Search for the cell housing the specified text and yield its [x, y] center coordinate. 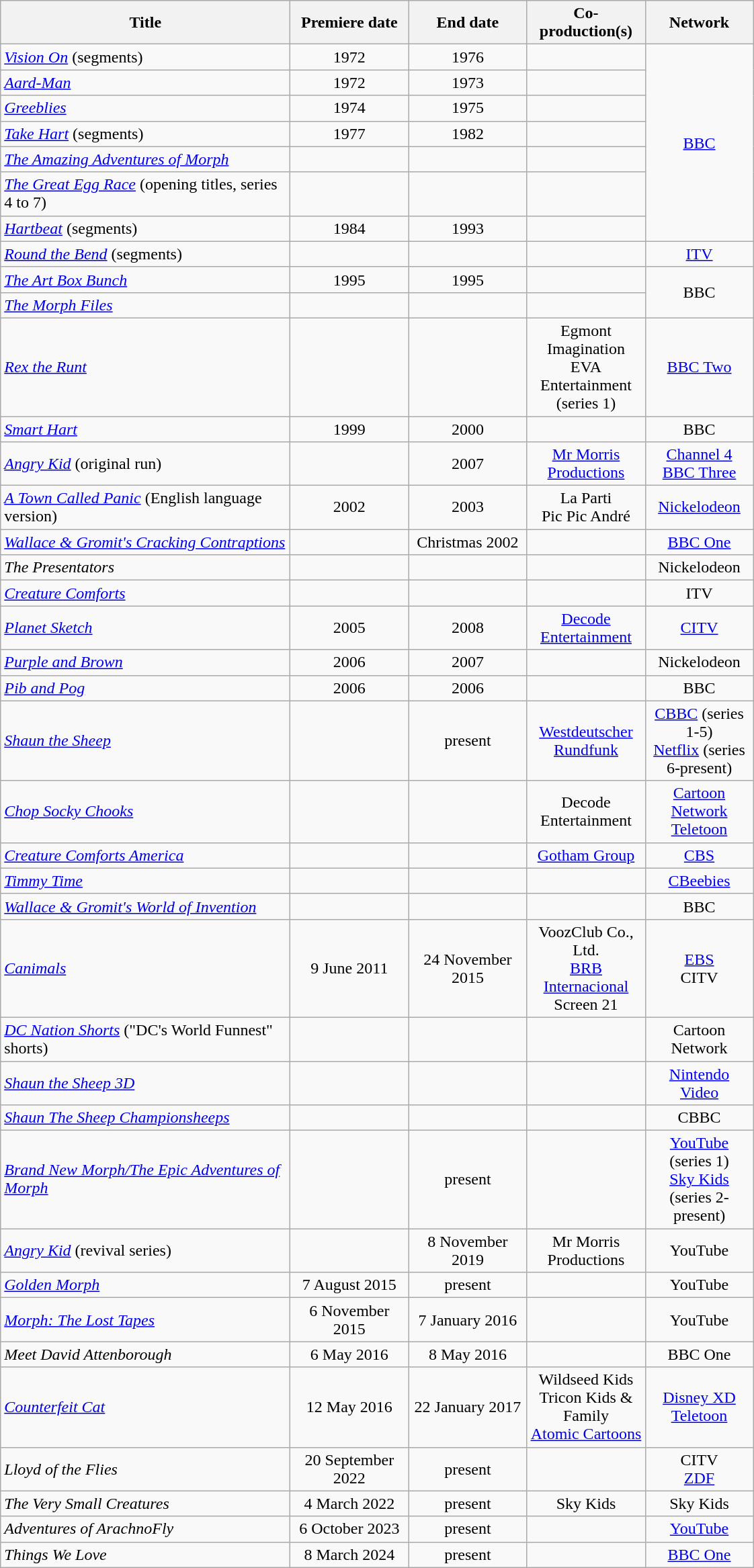
CITVZDF [699, 1469]
Morph: The Lost Tapes [145, 1319]
1999 [349, 429]
1993 [468, 228]
Title [145, 23]
1975 [468, 108]
6 October 2023 [349, 1529]
CBeebies [699, 881]
Disney XDTeletoon [699, 1407]
Angry Kid (original run) [145, 464]
CBS [699, 855]
Creature Comforts America [145, 855]
Brand New Morph/The Epic Adventures of Morph [145, 1180]
CITV [699, 627]
7 August 2015 [349, 1285]
Greeblies [145, 108]
Wallace & Gromit's World of Invention [145, 906]
Round the Bend (segments) [145, 254]
24 November 2015 [468, 968]
Premiere date [349, 23]
BBC Two [699, 367]
2008 [468, 627]
CBBC [699, 1118]
Shaun The Sheep Championsheeps [145, 1118]
20 September 2022 [349, 1469]
Gotham Group [586, 855]
8 March 2024 [349, 1555]
Angry Kid (revival series) [145, 1251]
Network [699, 23]
Rex the Runt [145, 367]
Pib and Pog [145, 688]
Take Hart (segments) [145, 134]
6 November 2015 [349, 1319]
7 January 2016 [468, 1319]
2002 [349, 508]
Timmy Time [145, 881]
End date [468, 23]
1977 [349, 134]
Co-production(s) [586, 23]
22 January 2017 [468, 1407]
1982 [468, 134]
Nintendo Video [699, 1083]
Things We Love [145, 1555]
Wallace & Gromit's Cracking Contraptions [145, 542]
1984 [349, 228]
The Morph Files [145, 305]
Planet Sketch [145, 627]
Christmas 2002 [468, 542]
CBBC (series 1-5)Netflix (series 6-present) [699, 740]
VoozClub Co., Ltd.BRB InternacionalScreen 21 [586, 968]
Chop Socky Chooks [145, 812]
Meet David Attenborough [145, 1354]
Lloyd of the Flies [145, 1469]
Smart Hart [145, 429]
6 May 2016 [349, 1354]
4 March 2022 [349, 1504]
1976 [468, 57]
Westdeutscher Rundfunk [586, 740]
8 May 2016 [468, 1354]
Wildseed KidsTricon Kids & FamilyAtomic Cartoons [586, 1407]
9 June 2011 [349, 968]
Cartoon NetworkTeletoon [699, 812]
2003 [468, 508]
A Town Called Panic (English language version) [145, 508]
The Presentators [145, 568]
Aard-Man [145, 83]
Creature Comforts [145, 593]
EBSCITV [699, 968]
Shaun the Sheep [145, 740]
Canimals [145, 968]
1973 [468, 83]
The Amazing Adventures of Morph [145, 159]
2005 [349, 627]
2000 [468, 429]
8 November 2019 [468, 1251]
12 May 2016 [349, 1407]
DC Nation Shorts ("DC's World Funnest" shorts) [145, 1039]
YouTube (series 1)Sky Kids (series 2-present) [699, 1180]
Hartbeat (segments) [145, 228]
Purple and Brown [145, 662]
Counterfeit Cat [145, 1407]
La PartiPic Pic André [586, 508]
The Art Box Bunch [145, 279]
Channel 4BBC Three [699, 464]
Golden Morph [145, 1285]
Cartoon Network [699, 1039]
The Very Small Creatures [145, 1504]
Shaun the Sheep 3D [145, 1083]
Egmont ImaginationEVA Entertainment (series 1) [586, 367]
1974 [349, 108]
Adventures of ArachnoFly [145, 1529]
Vision On (segments) [145, 57]
The Great Egg Race (opening titles, series 4 to 7) [145, 193]
